For the text-containing cell, return its midpoint in [x, y] coordinate format. 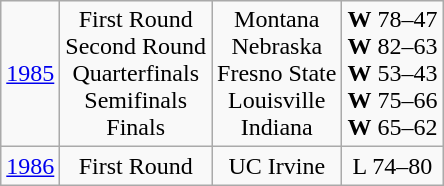
UC Irvine [277, 166]
1985 [30, 74]
First RoundSecond RoundQuarterfinalsSemifinalsFinals [136, 74]
1986 [30, 166]
W 78–47W 82–63W 53–43W 75–66W 65–62 [392, 74]
L 74–80 [392, 166]
MontanaNebraskaFresno StateLouisvilleIndiana [277, 74]
First Round [136, 166]
